Locate the cell with the specified text and output its (X, Y) center coordinate. 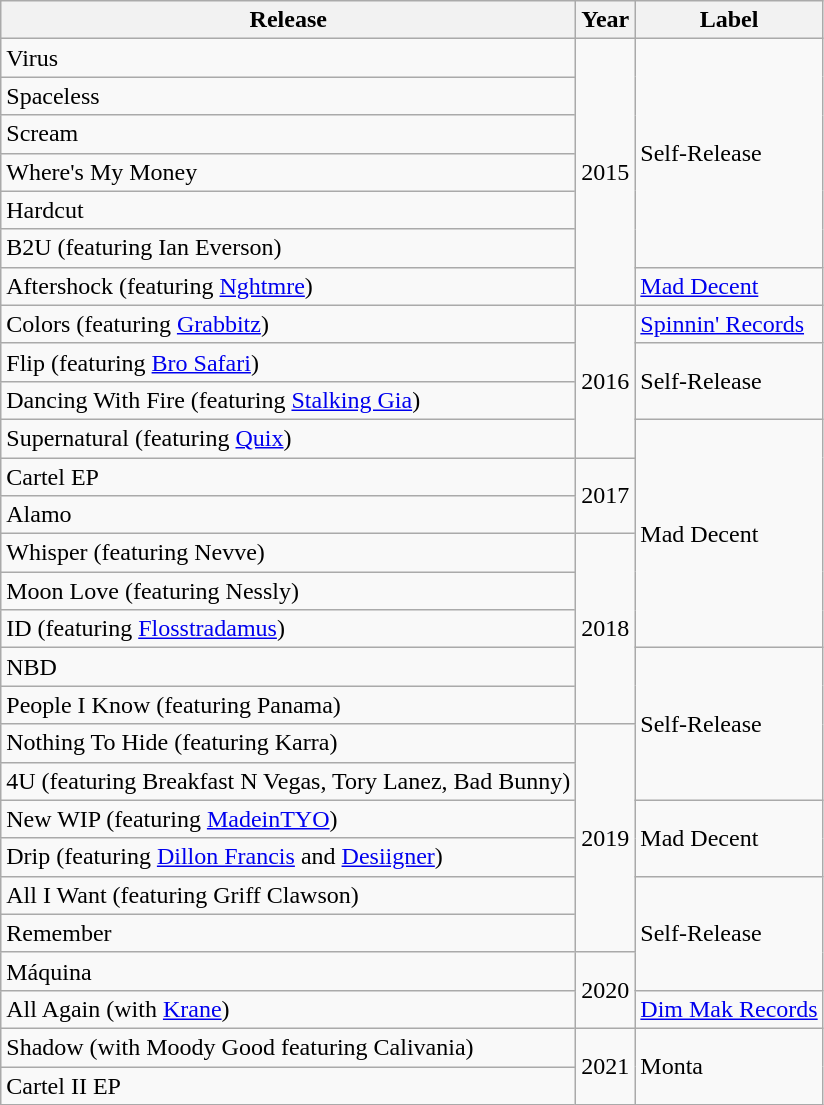
People I Know (featuring Panama) (288, 705)
Where's My Money (288, 172)
Spaceless (288, 96)
Cartel EP (288, 477)
2017 (606, 496)
Dancing With Fire (featuring Stalking Gia) (288, 400)
All Again (with Krane) (288, 1009)
Máquina (288, 971)
Spinnin' Records (729, 324)
Whisper (featuring Nevve) (288, 553)
2016 (606, 381)
Alamo (288, 515)
Virus (288, 58)
Moon Love (featuring Nessly) (288, 591)
Supernatural (featuring Quix) (288, 438)
Scream (288, 134)
Dim Mak Records (729, 1009)
NBD (288, 667)
Remember (288, 933)
2015 (606, 172)
B2U (featuring Ian Everson) (288, 248)
Monta (729, 1066)
Shadow (with Moody Good featuring Calivania) (288, 1047)
Nothing To Hide (featuring Karra) (288, 743)
Year (606, 20)
ID (featuring Flosstradamus) (288, 629)
Label (729, 20)
2020 (606, 990)
Colors (featuring Grabbitz) (288, 324)
All I Want (featuring Griff Clawson) (288, 895)
Drip (featuring Dillon Francis and Desiigner) (288, 857)
Hardcut (288, 210)
Flip (featuring Bro Safari) (288, 362)
Aftershock (featuring Nghtmre) (288, 286)
4U (featuring Breakfast N Vegas, Tory Lanez, Bad Bunny) (288, 781)
New WIP (featuring MadeinTYO) (288, 819)
2021 (606, 1066)
2019 (606, 838)
Cartel II EP (288, 1085)
2018 (606, 629)
Release (288, 20)
